From the cell containing the given text, extract its center point as [x, y] coordinate. 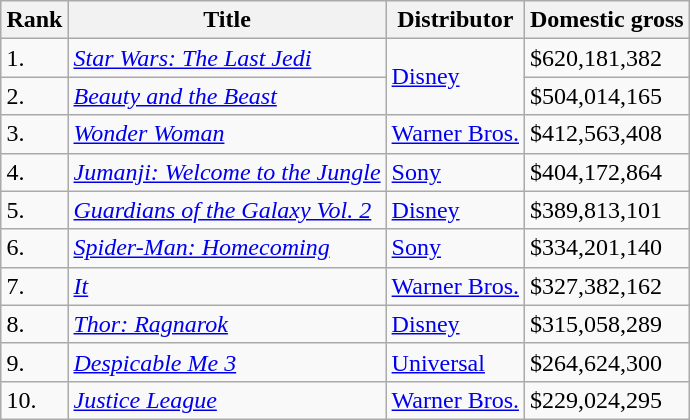
$412,563,408 [608, 134]
10. [34, 400]
$229,024,295 [608, 400]
$327,382,162 [608, 286]
2. [34, 96]
Distributor [455, 20]
Beauty and the Beast [227, 96]
7. [34, 286]
Universal [455, 362]
Domestic gross [608, 20]
$504,014,165 [608, 96]
6. [34, 248]
$334,201,140 [608, 248]
Justice League [227, 400]
$404,172,864 [608, 172]
Despicable Me 3 [227, 362]
8. [34, 324]
3. [34, 134]
$389,813,101 [608, 210]
$315,058,289 [608, 324]
Rank [34, 20]
Thor: Ragnarok [227, 324]
Jumanji: Welcome to the Jungle [227, 172]
5. [34, 210]
Title [227, 20]
Wonder Woman [227, 134]
$620,181,382 [608, 58]
Spider-Man: Homecoming [227, 248]
Star Wars: The Last Jedi [227, 58]
9. [34, 362]
4. [34, 172]
Guardians of the Galaxy Vol. 2 [227, 210]
1. [34, 58]
It [227, 286]
$264,624,300 [608, 362]
